Scan for the cell matching the given text and deliver its [x, y] coordinate at center. 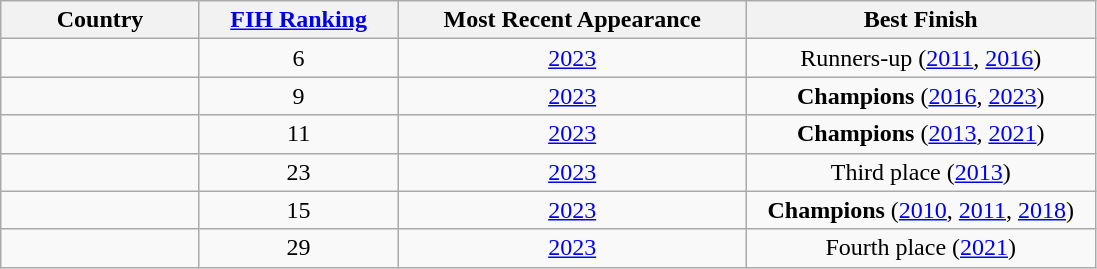
Champions (2013, 2021) [920, 134]
Champions (2010, 2011, 2018) [920, 210]
Best Finish [920, 20]
Champions (2016, 2023) [920, 96]
Third place (2013) [920, 172]
Country [100, 20]
FIH Ranking [298, 20]
29 [298, 248]
23 [298, 172]
9 [298, 96]
Fourth place (2021) [920, 248]
15 [298, 210]
6 [298, 58]
Runners-up (2011, 2016) [920, 58]
Most Recent Appearance [572, 20]
11 [298, 134]
